Extract the (x, y) coordinate from the center of the cell holding the provided text.  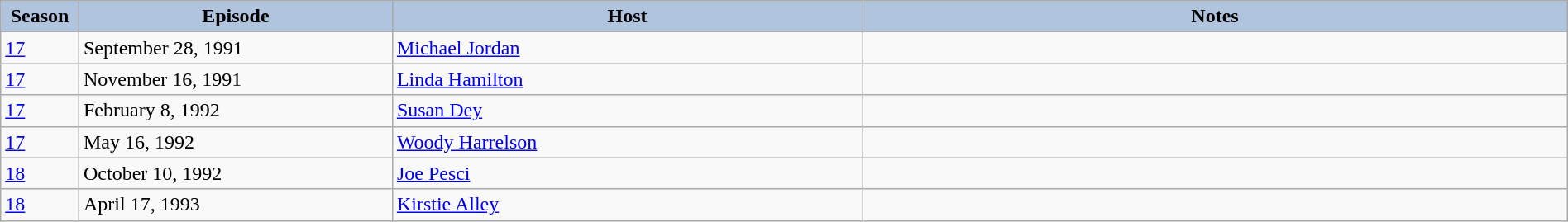
November 16, 1991 (235, 79)
May 16, 1992 (235, 142)
Joe Pesci (627, 173)
Notes (1216, 17)
April 17, 1993 (235, 205)
October 10, 1992 (235, 173)
Season (40, 17)
Susan Dey (627, 111)
September 28, 1991 (235, 48)
February 8, 1992 (235, 111)
Host (627, 17)
Michael Jordan (627, 48)
Woody Harrelson (627, 142)
Episode (235, 17)
Linda Hamilton (627, 79)
Kirstie Alley (627, 205)
